Scan for the cell matching the given text and deliver its (x, y) coordinate at center. 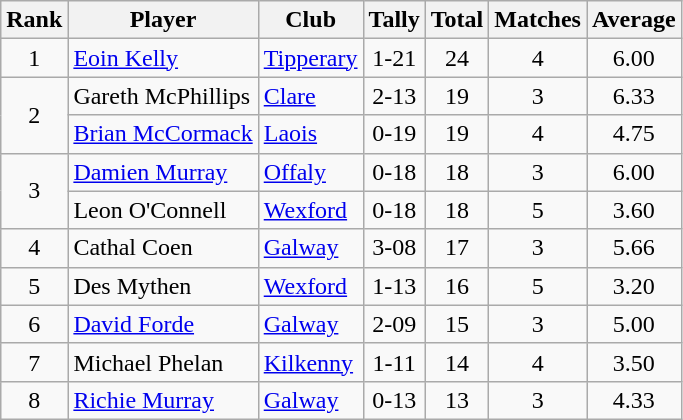
15 (457, 324)
1-11 (394, 362)
3-08 (394, 248)
0-13 (394, 400)
Brian McCormack (163, 134)
David Forde (163, 324)
17 (457, 248)
Michael Phelan (163, 362)
3.60 (634, 210)
1-21 (394, 58)
Eoin Kelly (163, 58)
Laois (310, 134)
5.00 (634, 324)
Gareth McPhillips (163, 96)
Total (457, 20)
24 (457, 58)
Cathal Coen (163, 248)
16 (457, 286)
14 (457, 362)
13 (457, 400)
Clare (310, 96)
1 (34, 58)
Offaly (310, 172)
3.50 (634, 362)
2-09 (394, 324)
Tipperary (310, 58)
8 (34, 400)
6.33 (634, 96)
Player (163, 20)
Kilkenny (310, 362)
Matches (538, 20)
Leon O'Connell (163, 210)
2-13 (394, 96)
Damien Murray (163, 172)
Club (310, 20)
1-13 (394, 286)
Tally (394, 20)
4.33 (634, 400)
4.75 (634, 134)
2 (34, 115)
6 (34, 324)
0-19 (394, 134)
Average (634, 20)
7 (34, 362)
3.20 (634, 286)
Des Mythen (163, 286)
5.66 (634, 248)
Rank (34, 20)
Richie Murray (163, 400)
